Determine the (x, y) coordinate at the center of the cell enclosing the given text.  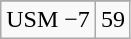
USM −7 (48, 20)
59 (112, 20)
